Locate the cell with the specified text and output its (x, y) center coordinate. 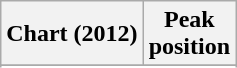
Chart (2012) (72, 34)
Peakposition (189, 34)
